Capture the cell that displays the provided text and extract its [x, y] central coordinate. 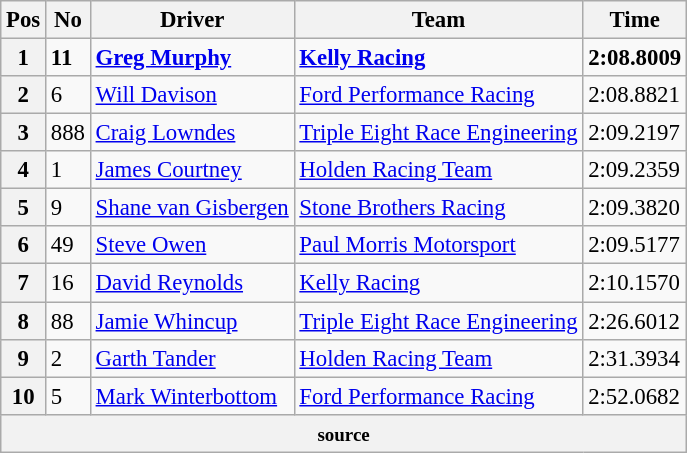
Driver [192, 20]
Time [635, 20]
2:31.3934 [635, 358]
Pos [24, 20]
88 [68, 321]
4 [24, 170]
Shane van Gisbergen [192, 208]
Jamie Whincup [192, 321]
No [68, 20]
2:26.6012 [635, 321]
Mark Winterbottom [192, 396]
2:08.8821 [635, 95]
Stone Brothers Racing [438, 208]
11 [68, 58]
Paul Morris Motorsport [438, 245]
Greg Murphy [192, 58]
10 [24, 396]
Team [438, 20]
2:09.2197 [635, 133]
James Courtney [192, 170]
888 [68, 133]
2:08.8009 [635, 58]
2:10.1570 [635, 283]
8 [24, 321]
Craig Lowndes [192, 133]
2:09.3820 [635, 208]
Steve Owen [192, 245]
2:09.2359 [635, 170]
7 [24, 283]
source [344, 433]
16 [68, 283]
2:09.5177 [635, 245]
2:52.0682 [635, 396]
3 [24, 133]
David Reynolds [192, 283]
Will Davison [192, 95]
49 [68, 245]
Garth Tander [192, 358]
